Capture the cell that displays the provided text and extract its (x, y) central coordinate. 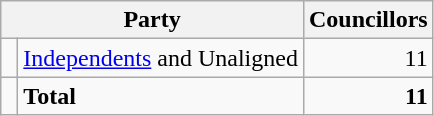
Councillors (368, 20)
Party (152, 20)
Independents and Unaligned (161, 58)
Total (161, 96)
